Search for the cell housing the specified text and yield its [X, Y] center coordinate. 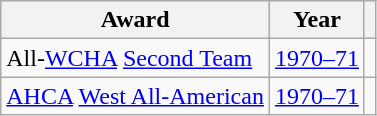
AHCA West All-American [136, 96]
All-WCHA Second Team [136, 58]
Year [316, 20]
Award [136, 20]
